Scan for the cell matching the given text and deliver its [X, Y] coordinate at center. 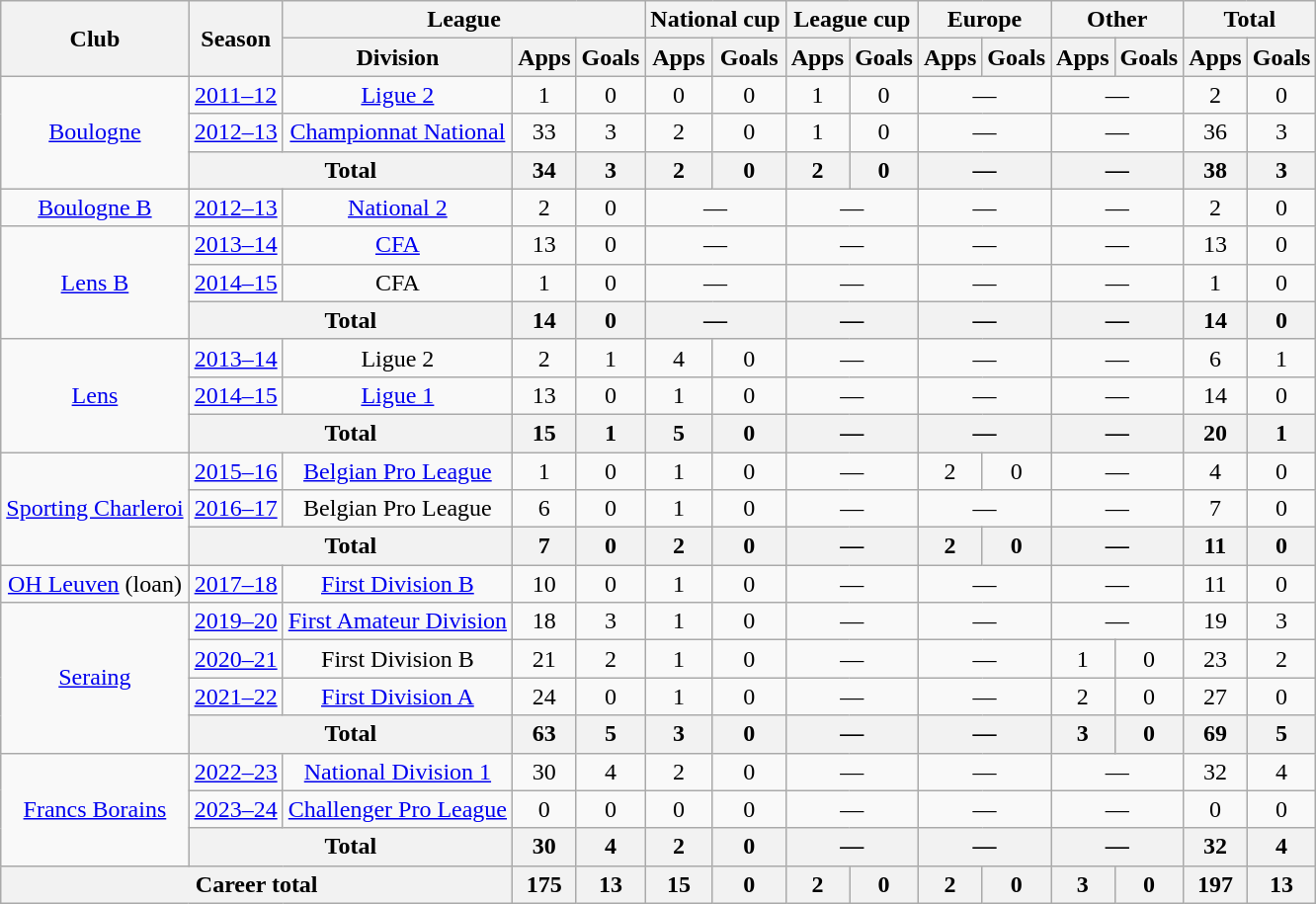
National Division 1 [397, 772]
2015–16 [235, 471]
2022–23 [235, 772]
36 [1215, 132]
Lens [95, 395]
23 [1215, 659]
National cup [715, 20]
27 [1215, 697]
Career total [257, 884]
24 [544, 697]
175 [544, 884]
Lens B [95, 283]
Sporting Charleroi [95, 509]
2020–21 [235, 659]
League cup [852, 20]
20 [1215, 433]
Seraing [95, 678]
2023–24 [235, 809]
Other [1117, 20]
19 [1215, 621]
2011–12 [235, 95]
Ligue 1 [397, 395]
Club [95, 39]
League [464, 20]
18 [544, 621]
33 [544, 132]
Challenger Pro League [397, 809]
Season [235, 39]
2016–17 [235, 509]
First Division A [397, 697]
34 [544, 170]
197 [1215, 884]
2021–22 [235, 697]
2019–20 [235, 621]
69 [1215, 734]
OH Leuven (loan) [95, 584]
Championnat National [397, 132]
Boulogne [95, 132]
21 [544, 659]
38 [1215, 170]
Division [397, 57]
First Amateur Division [397, 621]
Boulogne B [95, 207]
National 2 [397, 207]
Francs Borains [95, 809]
63 [544, 734]
Europe [984, 20]
2017–18 [235, 584]
10 [544, 584]
